Return the (X, Y) coordinate for the center point of the cell that contains the specified text.  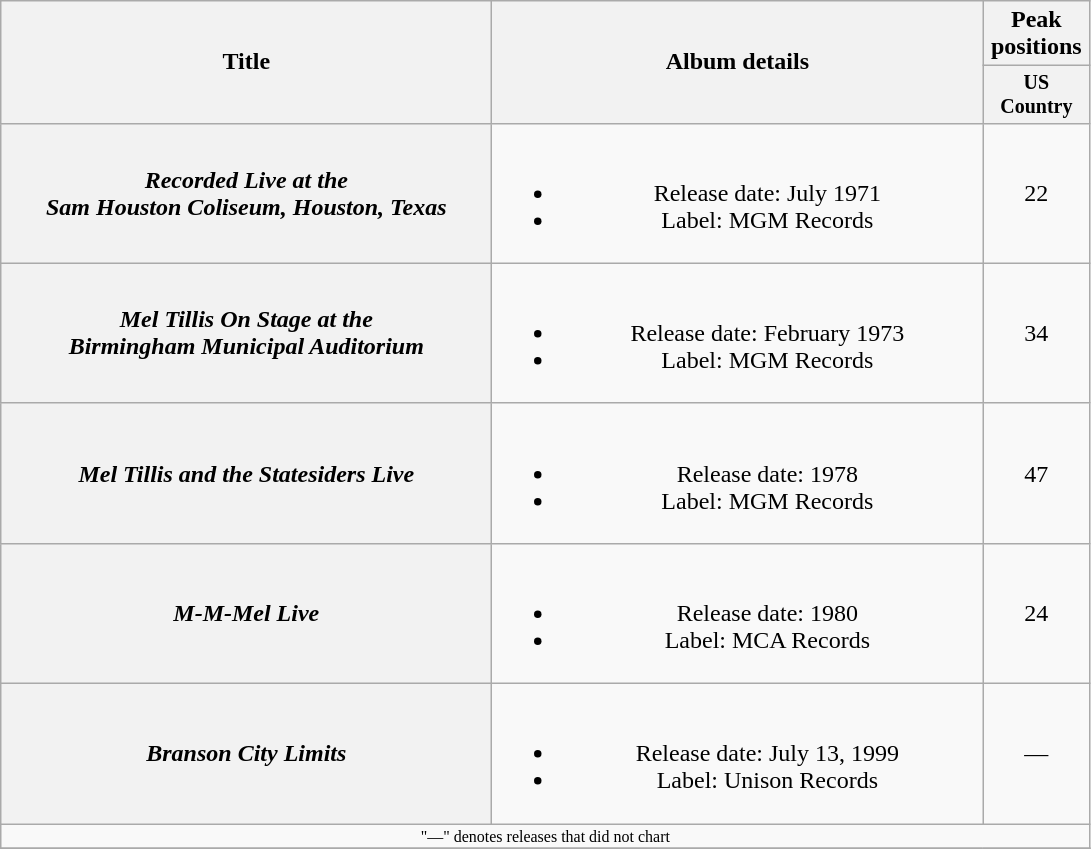
Title (246, 62)
47 (1036, 473)
Branson City Limits (246, 754)
Peak positions (1036, 34)
Release date: 1980Label: MCA Records (738, 613)
34 (1036, 333)
Release date: February 1973Label: MGM Records (738, 333)
22 (1036, 193)
"—" denotes releases that did not chart (546, 836)
Release date: 1978Label: MGM Records (738, 473)
24 (1036, 613)
Album details (738, 62)
Release date: July 13, 1999Label: Unison Records (738, 754)
US Country (1036, 94)
Recorded Live at theSam Houston Coliseum, Houston, Texas (246, 193)
Mel Tillis On Stage at theBirmingham Municipal Auditorium (246, 333)
Release date: July 1971Label: MGM Records (738, 193)
Mel Tillis and the Statesiders Live (246, 473)
— (1036, 754)
M-M-Mel Live (246, 613)
